Find where the given text appears and provide that cell's center as (X, Y) coordinate. 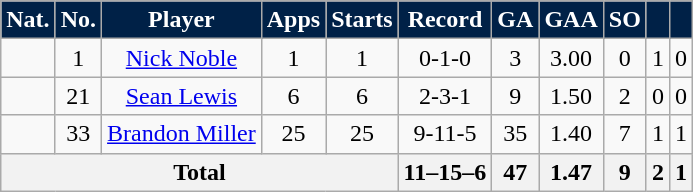
1.47 (571, 172)
Nick Noble (182, 58)
Player (182, 20)
Apps (293, 20)
Starts (362, 20)
SO (624, 20)
35 (516, 134)
21 (78, 96)
3.00 (571, 58)
1.40 (571, 134)
3 (516, 58)
1.50 (571, 96)
GAA (571, 20)
Record (445, 20)
Sean Lewis (182, 96)
47 (516, 172)
7 (624, 134)
9-11-5 (445, 134)
Brandon Miller (182, 134)
Nat. (28, 20)
11–15–6 (445, 172)
GA (516, 20)
33 (78, 134)
2-3-1 (445, 96)
Total (200, 172)
No. (78, 20)
0-1-0 (445, 58)
